For the text-containing cell, return its midpoint in (x, y) coordinate format. 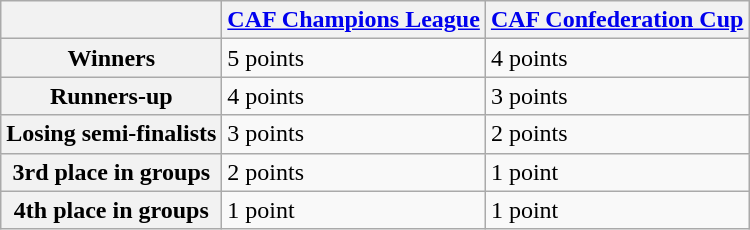
CAF Champions League (354, 20)
Losing semi-finalists (112, 134)
3rd place in groups (112, 172)
Runners-up (112, 96)
4th place in groups (112, 210)
CAF Confederation Cup (617, 20)
Winners (112, 58)
5 points (354, 58)
